Detect which cell encompasses the target text, then output its [X, Y] center coordinate. 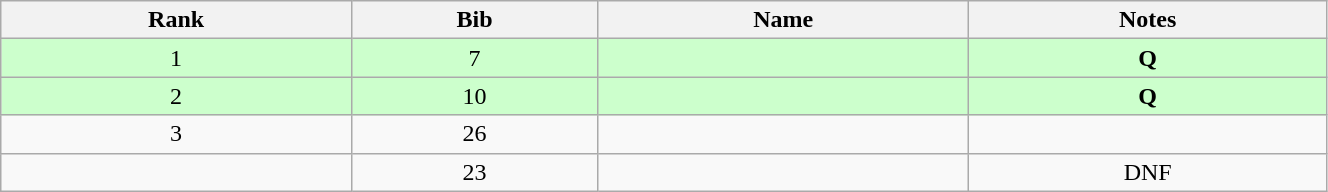
2 [176, 96]
Rank [176, 20]
Bib [474, 20]
26 [474, 134]
Notes [1148, 20]
10 [474, 96]
23 [474, 172]
1 [176, 58]
DNF [1148, 172]
3 [176, 134]
Name [784, 20]
7 [474, 58]
